Determine the [x, y] coordinate at the center of the cell enclosing the given text.  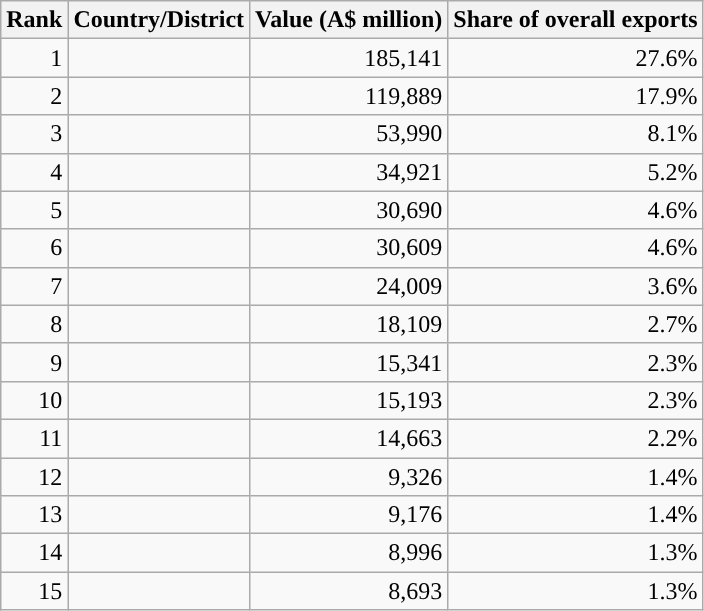
4 [34, 172]
3 [34, 134]
1 [34, 58]
15 [34, 591]
15,341 [349, 362]
14,663 [349, 438]
9,176 [349, 515]
5.2% [576, 172]
2.7% [576, 324]
119,889 [349, 96]
27.6% [576, 58]
8.1% [576, 134]
18,109 [349, 324]
Share of overall exports [576, 20]
185,141 [349, 58]
6 [34, 248]
17.9% [576, 96]
2.2% [576, 438]
2 [34, 96]
24,009 [349, 286]
10 [34, 400]
3.6% [576, 286]
13 [34, 515]
5 [34, 210]
15,193 [349, 400]
30,690 [349, 210]
30,609 [349, 248]
12 [34, 477]
53,990 [349, 134]
8,693 [349, 591]
34,921 [349, 172]
8 [34, 324]
14 [34, 553]
Value (A$ million) [349, 20]
11 [34, 438]
9 [34, 362]
Rank [34, 20]
Country/District [159, 20]
9,326 [349, 477]
7 [34, 286]
8,996 [349, 553]
